Provide the [x, y] coordinate of the cell's center where the given text is located.  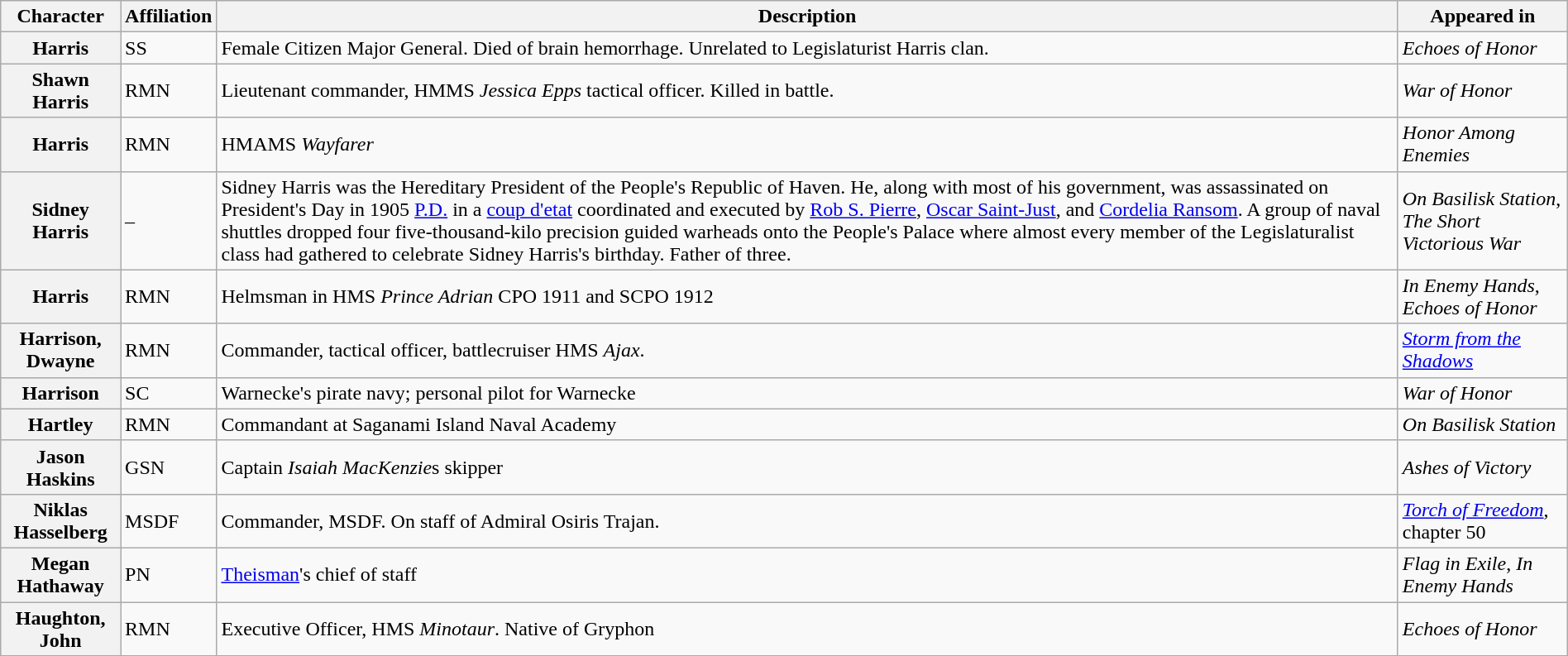
Megan Hathaway [61, 574]
PN [169, 574]
On Basilisk Station, The Short Victorious War [1482, 220]
Captain Isaiah MacKenzies skipper [807, 467]
Executive Officer, HMS Minotaur. Native of Gryphon [807, 629]
Commander, MSDF. On staff of Admiral Osiris Trajan. [807, 521]
Torch of Freedom, chapter 50 [1482, 521]
Female Citizen Major General. Died of brain hemorrhage. Unrelated to Legislaturist Harris clan. [807, 48]
GSN [169, 467]
Lieutenant commander, HMMS Jessica Epps tactical officer. Killed in battle. [807, 91]
Warnecke's pirate navy; personal pilot for Warnecke [807, 393]
Affiliation [169, 17]
Flag in Exile, In Enemy Hands [1482, 574]
Honor Among Enemies [1482, 144]
SS [169, 48]
Hartley [61, 424]
SC [169, 393]
Helmsman in HMS Prince Adrian CPO 1911 and SCPO 1912 [807, 296]
– [169, 220]
HMAMS Wayfarer [807, 144]
Shawn Harris [61, 91]
In Enemy Hands, Echoes of Honor [1482, 296]
Storm from the Shadows [1482, 351]
Harrison, Dwayne [61, 351]
Harrison [61, 393]
Commandant at Saganami Island Naval Academy [807, 424]
Commander, tactical officer, battlecruiser HMS Ajax. [807, 351]
MSDF [169, 521]
Theisman's chief of staff [807, 574]
On Basilisk Station [1482, 424]
Niklas Hasselberg [61, 521]
Jason Haskins [61, 467]
Appeared in [1482, 17]
Description [807, 17]
Sidney Harris [61, 220]
Haughton, John [61, 629]
Character [61, 17]
Ashes of Victory [1482, 467]
